For the text-containing cell, return its midpoint in [X, Y] coordinate format. 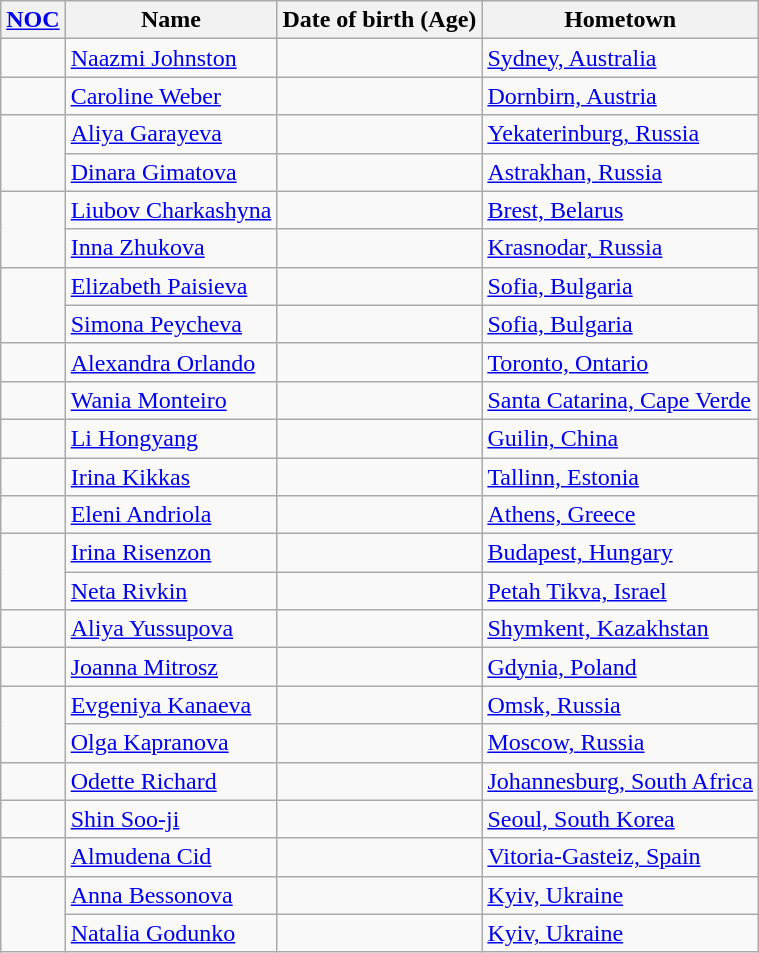
Santa Catarina, Cape Verde [620, 400]
Evgeniya Kanaeva [171, 705]
Name [171, 20]
Shymkent, Kazakhstan [620, 629]
Gdynia, Poland [620, 667]
Liubov Charkashyna [171, 210]
Inna Zhukova [171, 248]
Naazmi Johnston [171, 58]
Vitoria-Gasteiz, Spain [620, 857]
Astrakhan, Russia [620, 172]
Seoul, South Korea [620, 819]
Aliya Garayeva [171, 134]
Irina Risenzon [171, 553]
Yekaterinburg, Russia [620, 134]
Brest, Belarus [620, 210]
Anna Bessonova [171, 895]
Wania Monteiro [171, 400]
Olga Kapranova [171, 743]
Dornbirn, Austria [620, 96]
Almudena Cid [171, 857]
Petah Tikva, Israel [620, 591]
Irina Kikkas [171, 477]
Simona Peycheva [171, 324]
Tallinn, Estonia [620, 477]
NOC [33, 20]
Shin Soo-ji [171, 819]
Elizabeth Paisieva [171, 286]
Johannesburg, South Africa [620, 781]
Athens, Greece [620, 515]
Eleni Andriola [171, 515]
Joanna Mitrosz [171, 667]
Alexandra Orlando [171, 362]
Caroline Weber [171, 96]
Toronto, Ontario [620, 362]
Li Hongyang [171, 438]
Date of birth (Age) [380, 20]
Aliya Yussupova [171, 629]
Omsk, Russia [620, 705]
Hometown [620, 20]
Neta Rivkin [171, 591]
Budapest, Hungary [620, 553]
Sydney, Australia [620, 58]
Natalia Godunko [171, 933]
Odette Richard [171, 781]
Guilin, China [620, 438]
Dinara Gimatova [171, 172]
Moscow, Russia [620, 743]
Krasnodar, Russia [620, 248]
